Pinpoint the cell where the given text exists, returning its (X, Y) midpoint coordinate. 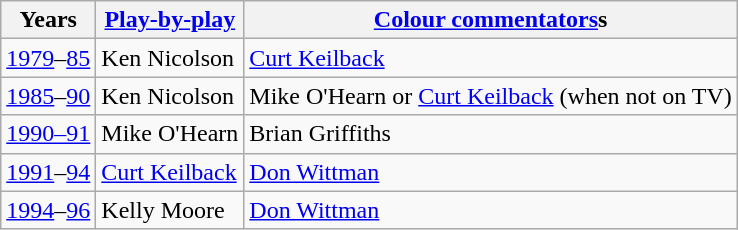
Colour commentatorss (491, 20)
Brian Griffiths (491, 134)
Mike O'Hearn or Curt Keilback (when not on TV) (491, 96)
Play-by-play (170, 20)
1991–94 (48, 172)
Mike O'Hearn (170, 134)
1979–85 (48, 58)
Kelly Moore (170, 210)
1990–91 (48, 134)
1994–96 (48, 210)
Years (48, 20)
1985–90 (48, 96)
